Search for the cell housing the specified text and yield its [x, y] center coordinate. 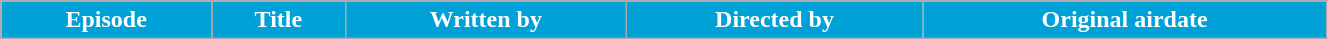
Title [279, 20]
Episode [106, 20]
Written by [486, 20]
Original airdate [1125, 20]
Directed by [774, 20]
